Determine the [x, y] coordinate at the center of the cell enclosing the given text.  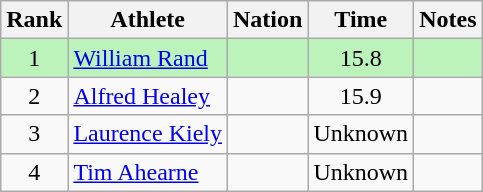
15.8 [361, 58]
15.9 [361, 96]
William Rand [148, 58]
Laurence Kiely [148, 134]
Alfred Healey [148, 96]
4 [34, 172]
Time [361, 20]
1 [34, 58]
Tim Ahearne [148, 172]
3 [34, 134]
2 [34, 96]
Notes [448, 20]
Athlete [148, 20]
Nation [268, 20]
Rank [34, 20]
